Find where the given text appears and provide that cell's center as (X, Y) coordinate. 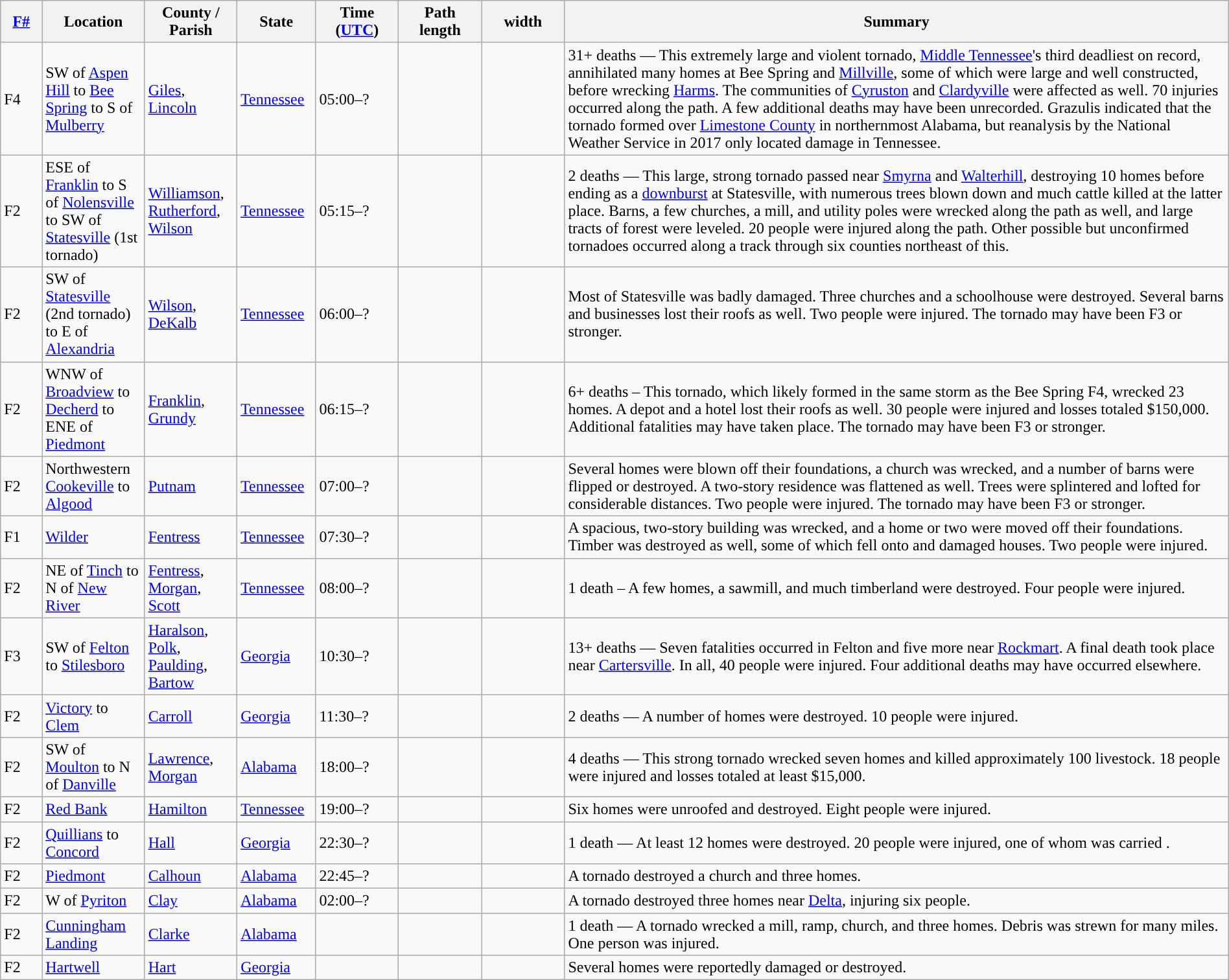
Fentress (191, 537)
Fentress, Morgan, Scott (191, 588)
07:30–? (357, 537)
06:00–? (357, 314)
Path length (440, 22)
2 deaths — A number of homes were destroyed. 10 people were injured. (896, 716)
1 death – A few homes, a sawmill, and much timberland were destroyed. Four people were injured. (896, 588)
02:00–? (357, 901)
Cunningham Landing (93, 935)
width (523, 22)
19:00–? (357, 809)
18:00–? (357, 767)
Wilson, DeKalb (191, 314)
11:30–? (357, 716)
Hart (191, 968)
1 death — A tornado wrecked a mill, ramp, church, and three homes. Debris was strewn for many miles. One person was injured. (896, 935)
Calhoun (191, 876)
NE of Tinch to N of New River (93, 588)
State (276, 22)
Clay (191, 901)
County / Parish (191, 22)
Hartwell (93, 968)
SW of Statesville (2nd tornado) to E of Alexandria (93, 314)
06:15–? (357, 409)
10:30–? (357, 656)
Williamson, Rutherford, Wilson (191, 211)
Several homes were reportedly damaged or destroyed. (896, 968)
Quillians to Concord (93, 843)
Clarke (191, 935)
WNW of Broadview to Decherd to ENE of Piedmont (93, 409)
Hall (191, 843)
ESE of Franklin to S of Nolensville to SW of Statesville (1st tornado) (93, 211)
Time (UTC) (357, 22)
F# (21, 22)
07:00–? (357, 486)
W of Pyriton (93, 901)
Wilder (93, 537)
F1 (21, 537)
Carroll (191, 716)
SW of Felton to Stilesboro (93, 656)
22:30–? (357, 843)
Giles, Lincoln (191, 99)
Franklin, Grundy (191, 409)
A tornado destroyed three homes near Delta, injuring six people. (896, 901)
A tornado destroyed a church and three homes. (896, 876)
08:00–? (357, 588)
1 death — At least 12 homes were destroyed. 20 people were injured, one of whom was carried . (896, 843)
F4 (21, 99)
SW of Aspen Hill to Bee Spring to S of Mulberry (93, 99)
22:45–? (357, 876)
F3 (21, 656)
Northwestern Cookeville to Algood (93, 486)
05:00–? (357, 99)
05:15–? (357, 211)
Piedmont (93, 876)
Victory to Clem (93, 716)
Summary (896, 22)
Location (93, 22)
SW of Moulton to N of Danville (93, 767)
Hamilton (191, 809)
Haralson, Polk, Paulding, Bartow (191, 656)
Red Bank (93, 809)
Putnam (191, 486)
Lawrence, Morgan (191, 767)
Six homes were unroofed and destroyed. Eight people were injured. (896, 809)
